Extract the (X, Y) coordinate from the center of the cell holding the provided text.  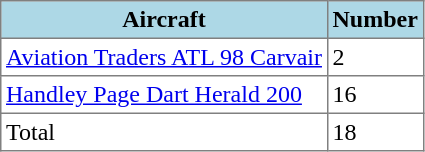
Handley Page Dart Herald 200 (164, 95)
Total (164, 132)
Aviation Traders ATL 98 Carvair (164, 57)
18 (375, 132)
16 (375, 95)
Aircraft (164, 20)
2 (375, 57)
Number (375, 20)
